Detect which cell encompasses the target text, then output its (x, y) center coordinate. 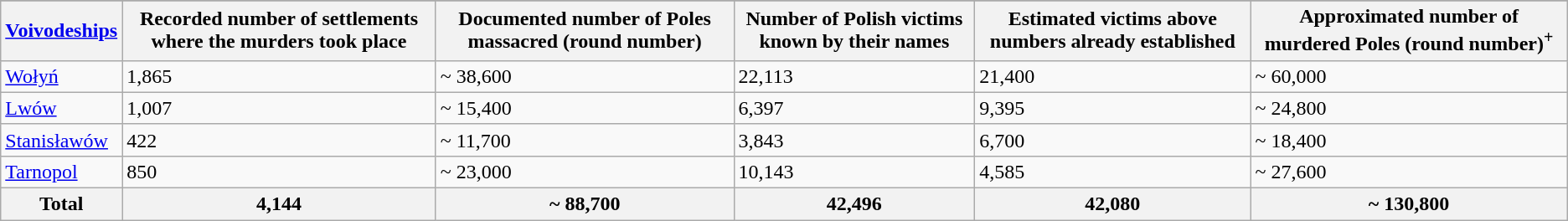
Wołyń (62, 76)
Tarnopol (62, 172)
422 (280, 140)
~ 15,400 (585, 108)
~ 11,700 (585, 140)
Documented number of Poles massacred (round number) (585, 31)
~ 88,700 (585, 204)
Voivodeships (62, 31)
1,865 (280, 76)
21,400 (1112, 76)
10,143 (854, 172)
42,080 (1112, 204)
Number of Polish victims known by their names (854, 31)
~ 130,800 (1409, 204)
~ 18,400 (1409, 140)
Approximated number of murdered Poles (round number)+ (1409, 31)
Stanisławów (62, 140)
850 (280, 172)
~ 23,000 (585, 172)
~ 27,600 (1409, 172)
42,496 (854, 204)
1,007 (280, 108)
6,397 (854, 108)
4,144 (280, 204)
9,395 (1112, 108)
4,585 (1112, 172)
Total (62, 204)
~ 24,800 (1409, 108)
Recorded number of settlements where the murders took place (280, 31)
~ 60,000 (1409, 76)
Estimated victims above numbers already established (1112, 31)
22,113 (854, 76)
~ 38,600 (585, 76)
6,700 (1112, 140)
3,843 (854, 140)
Lwów (62, 108)
